Return [x, y] of the center of cell containing provided text 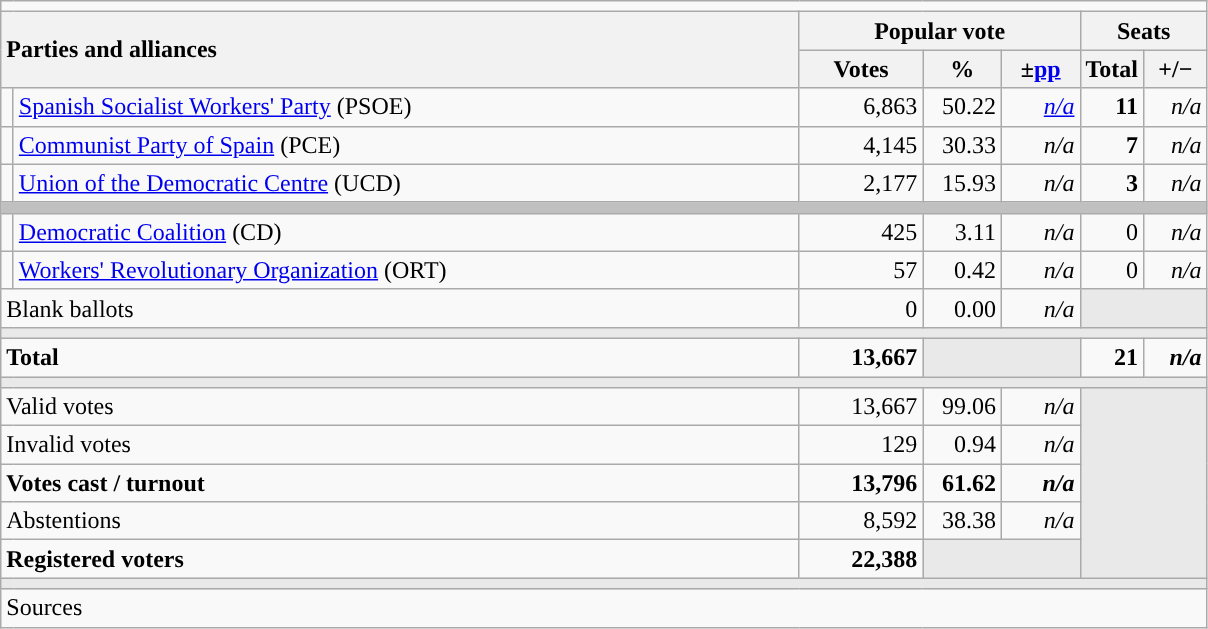
+/− [1176, 69]
99.06 [962, 407]
22,388 [861, 559]
11 [1112, 107]
Communist Party of Spain (PCE) [406, 145]
Popular vote [940, 31]
Seats [1144, 31]
57 [861, 270]
Valid votes [400, 407]
30.33 [962, 145]
21 [1112, 357]
50.22 [962, 107]
129 [861, 445]
3.11 [962, 232]
Abstentions [400, 521]
Blank ballots [400, 308]
38.38 [962, 521]
±pp [1040, 69]
Democratic Coalition (CD) [406, 232]
15.93 [962, 183]
Workers' Revolutionary Organization (ORT) [406, 270]
8,592 [861, 521]
Registered voters [400, 559]
0.94 [962, 445]
3 [1112, 183]
Invalid votes [400, 445]
Spanish Socialist Workers' Party (PSOE) [406, 107]
0.42 [962, 270]
425 [861, 232]
7 [1112, 145]
% [962, 69]
61.62 [962, 483]
6,863 [861, 107]
Union of the Democratic Centre (UCD) [406, 183]
Votes [861, 69]
13,796 [861, 483]
4,145 [861, 145]
Parties and alliances [400, 50]
Votes cast / turnout [400, 483]
0.00 [962, 308]
2,177 [861, 183]
Sources [604, 608]
